Detect which cell encompasses the target text, then output its [X, Y] center coordinate. 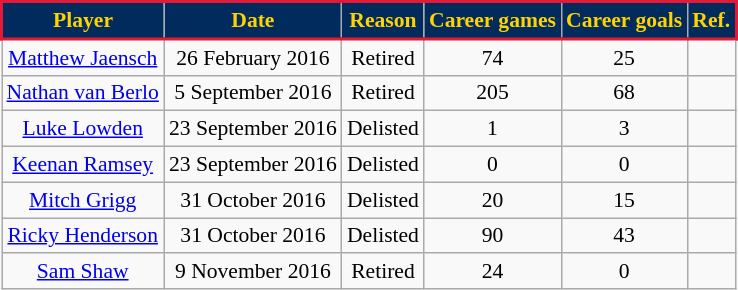
Ref. [712, 20]
90 [492, 236]
15 [624, 200]
Career games [492, 20]
Career goals [624, 20]
74 [492, 57]
Player [83, 20]
25 [624, 57]
3 [624, 129]
68 [624, 93]
24 [492, 272]
Luke Lowden [83, 129]
Mitch Grigg [83, 200]
20 [492, 200]
9 November 2016 [253, 272]
Ricky Henderson [83, 236]
43 [624, 236]
26 February 2016 [253, 57]
5 September 2016 [253, 93]
Matthew Jaensch [83, 57]
Reason [383, 20]
205 [492, 93]
1 [492, 129]
Sam Shaw [83, 272]
Keenan Ramsey [83, 165]
Nathan van Berlo [83, 93]
Date [253, 20]
